Identify which cell holds the provided text, then report its [x, y] central coordinate. 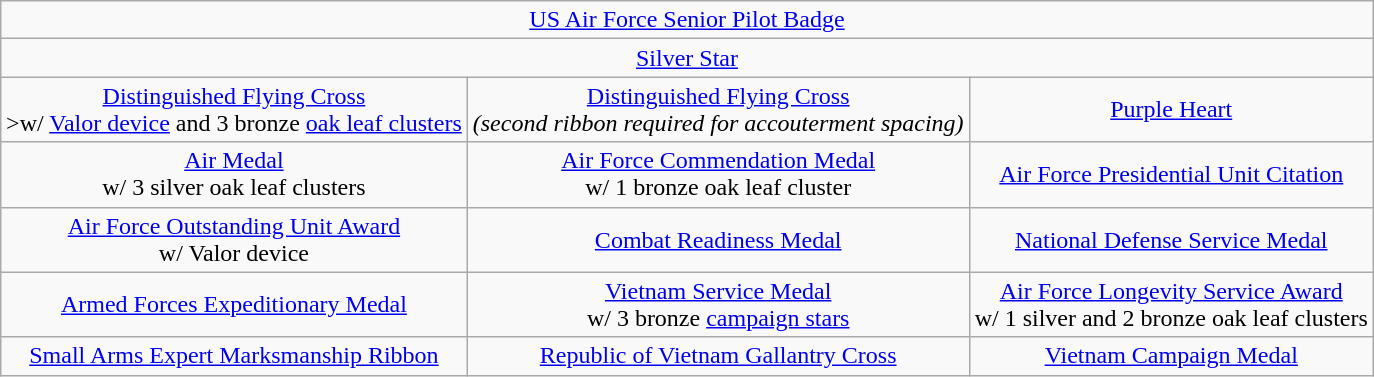
Air Medalw/ 3 silver oak leaf clusters [234, 174]
Air Force Outstanding Unit Awardw/ Valor device [234, 240]
Purple Heart [1171, 110]
US Air Force Senior Pilot Badge [688, 20]
Vietnam Campaign Medal [1171, 356]
Vietnam Service Medalw/ 3 bronze campaign stars [718, 304]
Combat Readiness Medal [718, 240]
Distinguished Flying Cross>w/ Valor device and 3 bronze oak leaf clusters [234, 110]
National Defense Service Medal [1171, 240]
Armed Forces Expeditionary Medal [234, 304]
Silver Star [688, 58]
Air Force Longevity Service Awardw/ 1 silver and 2 bronze oak leaf clusters [1171, 304]
Republic of Vietnam Gallantry Cross [718, 356]
Air Force Commendation Medalw/ 1 bronze oak leaf cluster [718, 174]
Distinguished Flying Cross(second ribbon required for accouterment spacing) [718, 110]
Small Arms Expert Marksmanship Ribbon [234, 356]
Air Force Presidential Unit Citation [1171, 174]
